Search for the cell housing the specified text and yield its [x, y] center coordinate. 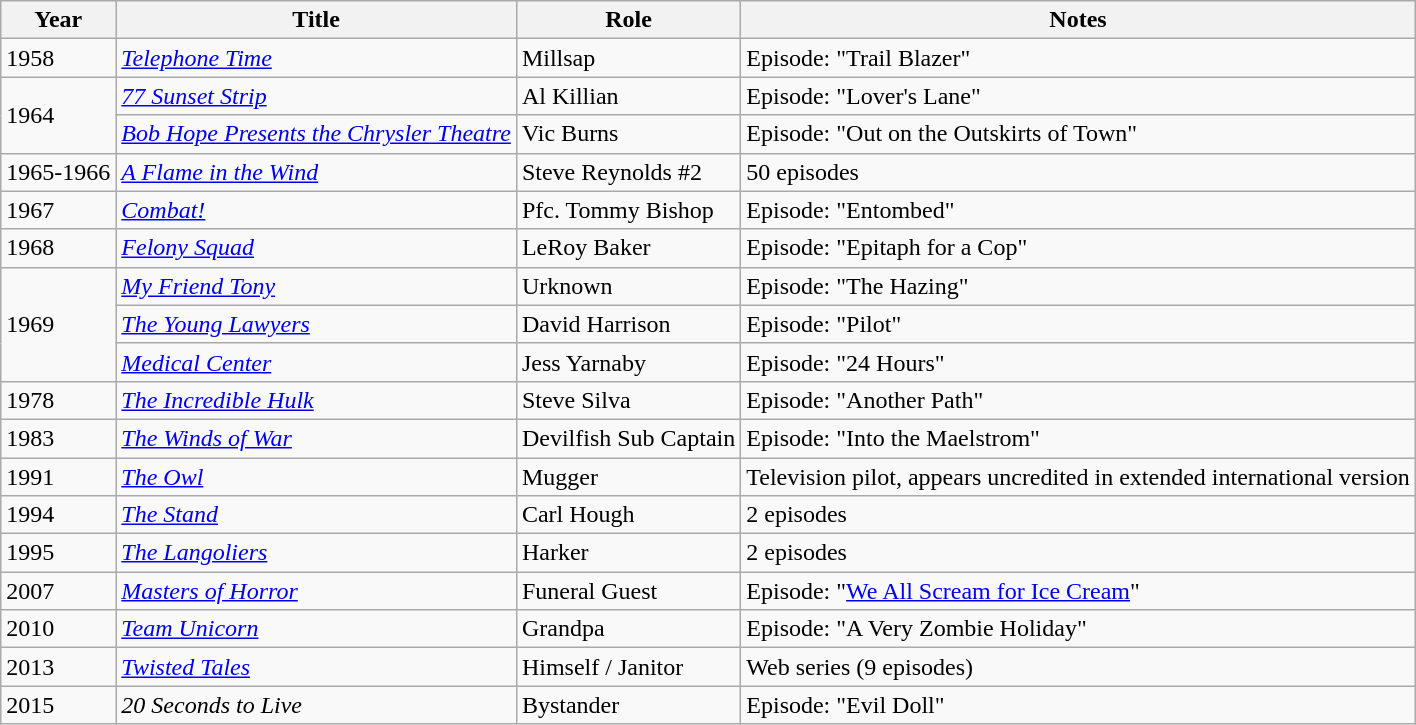
Television pilot, appears uncredited in extended international version [1078, 477]
1995 [58, 553]
2015 [58, 705]
The Langoliers [316, 553]
1991 [58, 477]
Felony Squad [316, 248]
The Incredible Hulk [316, 400]
Episode: "Trail Blazer" [1078, 58]
Combat! [316, 210]
Notes [1078, 20]
Pfc. Tommy Bishop [628, 210]
Bob Hope Presents the Chrysler Theatre [316, 134]
Masters of Horror [316, 591]
1967 [58, 210]
Role [628, 20]
Episode: "Out on the Outskirts of Town" [1078, 134]
Millsap [628, 58]
Episode: "Evil Doll" [1078, 705]
77 Sunset Strip [316, 96]
1965-1966 [58, 172]
Medical Center [316, 362]
Episode: "Pilot" [1078, 324]
Carl Hough [628, 515]
A Flame in the Wind [316, 172]
Vic Burns [628, 134]
The Stand [316, 515]
Title [316, 20]
Episode: "Lover's Lane" [1078, 96]
David Harrison [628, 324]
Telephone Time [316, 58]
Web series (9 episodes) [1078, 667]
Bystander [628, 705]
Episode: "Epitaph for a Cop" [1078, 248]
2007 [58, 591]
2010 [58, 629]
Episode: "Entombed" [1078, 210]
Himself / Janitor [628, 667]
Urknown [628, 286]
My Friend Tony [316, 286]
Devilfish Sub Captain [628, 438]
Grandpa [628, 629]
The Owl [316, 477]
The Young Lawyers [316, 324]
Harker [628, 553]
20 Seconds to Live [316, 705]
1994 [58, 515]
Episode: "24 Hours" [1078, 362]
Episode: "Another Path" [1078, 400]
1978 [58, 400]
1969 [58, 324]
2013 [58, 667]
Funeral Guest [628, 591]
LeRoy Baker [628, 248]
50 episodes [1078, 172]
Mugger [628, 477]
1964 [58, 115]
Episode: "Into the Maelstrom" [1078, 438]
Twisted Tales [316, 667]
Jess Yarnaby [628, 362]
1983 [58, 438]
1968 [58, 248]
Steve Reynolds #2 [628, 172]
The Winds of War [316, 438]
Team Unicorn [316, 629]
Episode: "A Very Zombie Holiday" [1078, 629]
Episode: "We All Scream for Ice Cream" [1078, 591]
Steve Silva [628, 400]
Al Killian [628, 96]
1958 [58, 58]
Episode: "The Hazing" [1078, 286]
Year [58, 20]
